For the text-containing cell, return its midpoint in [X, Y] coordinate format. 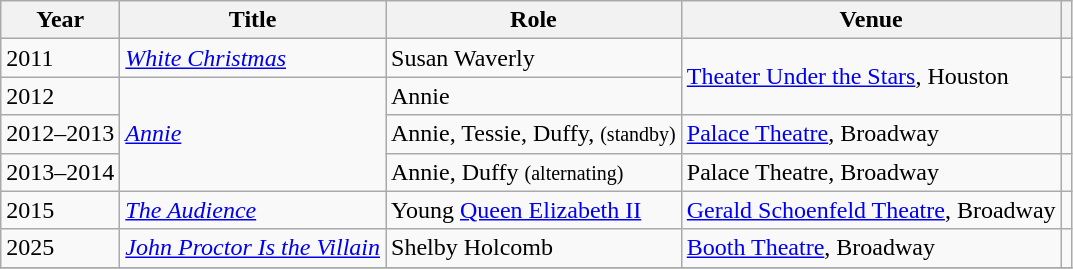
Susan Waverly [534, 58]
2013–2014 [60, 172]
Gerald Schoenfeld Theatre, Broadway [871, 210]
Title [253, 20]
2011 [60, 58]
Theater Under the Stars, Houston [871, 77]
White Christmas [253, 58]
Venue [871, 20]
The Audience [253, 210]
2012–2013 [60, 134]
Young Queen Elizabeth II [534, 210]
Booth Theatre, Broadway [871, 248]
2012 [60, 96]
2015 [60, 210]
Year [60, 20]
John Proctor Is the Villain [253, 248]
2025 [60, 248]
Role [534, 20]
Annie, Tessie, Duffy, (standby) [534, 134]
Shelby Holcomb [534, 248]
Annie, Duffy (alternating) [534, 172]
